From the cell containing the given text, extract its center point as [X, Y] coordinate. 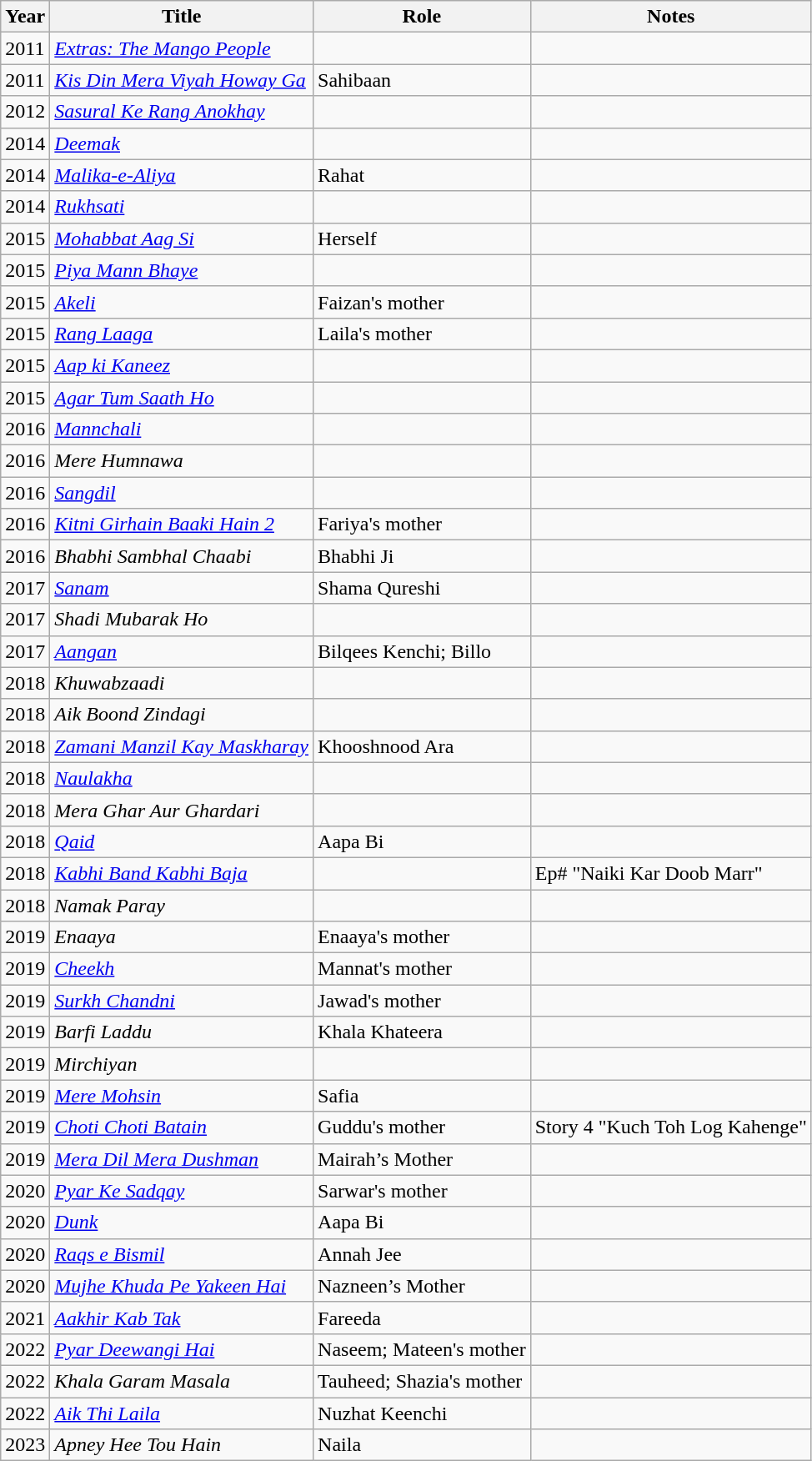
Sasural Ke Rang Anokhay [182, 112]
Bilqees Kenchi; Billo [422, 651]
Naila [422, 1445]
Raqs e Bismil [182, 1254]
Safia [422, 1096]
Cheekh [182, 969]
Mairah’s Mother [422, 1159]
Malika-e-Aliya [182, 175]
Nuzhat Keenchi [422, 1413]
Tauheed; Shazia's mother [422, 1381]
Story 4 "Kuch Toh Log Kahenge" [670, 1127]
Herself [422, 238]
Mannat's mother [422, 969]
Choti Choti Batain [182, 1127]
Jawad's mother [422, 1001]
Bhabhi Sambhal Chaabi [182, 556]
Naseem; Mateen's mother [422, 1349]
Apney Hee Tou Hain [182, 1445]
Annah Jee [422, 1254]
Aakhir Kab Tak [182, 1318]
Kabhi Band Kabhi Baja [182, 873]
Mohabbat Aag Si [182, 238]
Khuwabzaadi [182, 683]
Barfi Laddu [182, 1032]
Guddu's mother [422, 1127]
Ep# "Naiki Kar Doob Marr" [670, 873]
Aap ki Kaneez [182, 365]
Sarwar's mother [422, 1191]
Naulakha [182, 778]
Namak Paray [182, 905]
Piya Mann Bhaye [182, 270]
Year [25, 17]
Mere Humnawa [182, 461]
Enaaya [182, 937]
Role [422, 17]
Dunk [182, 1223]
Fariya's mother [422, 525]
Aik Thi Laila [182, 1413]
Pyar Deewangi Hai [182, 1349]
Sangdil [182, 493]
Mera Dil Mera Dushman [182, 1159]
Nazneen’s Mother [422, 1286]
Zamani Manzil Kay Maskharay [182, 746]
2023 [25, 1445]
Kis Din Mera Viyah Howay Ga [182, 80]
Rang Laaga [182, 334]
Surkh Chandni [182, 1001]
2012 [25, 112]
Agar Tum Saath Ho [182, 398]
Mere Mohsin [182, 1096]
Faizan's mother [422, 302]
Notes [670, 17]
Rukhsati [182, 207]
Deemak [182, 143]
Mera Ghar Aur Ghardari [182, 810]
Sanam [182, 588]
2021 [25, 1318]
Aik Boond Zindagi [182, 715]
Extras: The Mango People [182, 48]
Bhabhi Ji [422, 556]
Qaid [182, 841]
Kitni Girhain Baaki Hain 2 [182, 525]
Aangan [182, 651]
Title [182, 17]
Sahibaan [422, 80]
Khala Khateera [422, 1032]
Mirchiyan [182, 1064]
Akeli [182, 302]
Shama Qureshi [422, 588]
Enaaya's mother [422, 937]
Khooshnood Ara [422, 746]
Khala Garam Masala [182, 1381]
Mujhe Khuda Pe Yakeen Hai [182, 1286]
Laila's mother [422, 334]
Pyar Ke Sadqay [182, 1191]
Fareeda [422, 1318]
Shadi Mubarak Ho [182, 620]
Mannchali [182, 429]
Rahat [422, 175]
